Search for the cell housing the specified text and yield its (x, y) center coordinate. 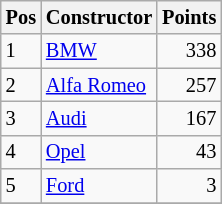
43 (189, 152)
5 (21, 186)
Alfa Romeo (99, 85)
Ford (99, 186)
BMW (99, 51)
167 (189, 118)
2 (21, 85)
1 (21, 51)
Points (189, 17)
Audi (99, 118)
338 (189, 51)
257 (189, 85)
Constructor (99, 17)
Opel (99, 152)
4 (21, 152)
Pos (21, 17)
